Capture the cell that displays the provided text and extract its (X, Y) central coordinate. 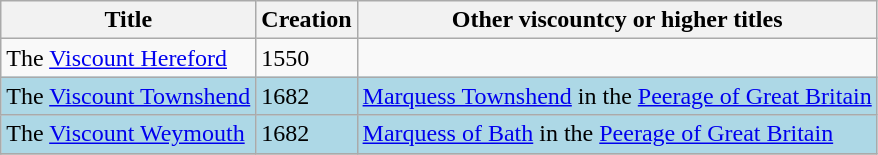
Title (128, 20)
The Viscount Townshend (128, 96)
Marquess Townshend in the Peerage of Great Britain (617, 96)
Creation (306, 20)
The Viscount Hereford (128, 58)
Other viscountcy or higher titles (617, 20)
The Viscount Weymouth (128, 134)
1550 (306, 58)
Marquess of Bath in the Peerage of Great Britain (617, 134)
